Determine the [x, y] coordinate at the center of the cell enclosing the given text.  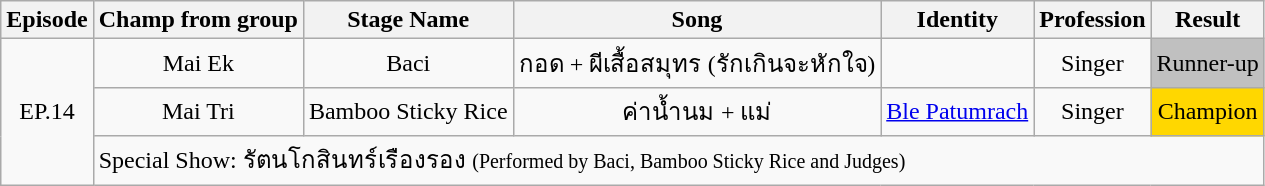
Profession [1092, 20]
กอด + ผีเสื้อสมุทร (รักเกินจะหักใจ) [697, 64]
Identity [958, 20]
EP.14 [47, 112]
Mai Ek [198, 64]
Champion [1208, 112]
Champ from group [198, 20]
Stage Name [408, 20]
Result [1208, 20]
ค่าน้ำนม + แม่ [697, 112]
Episode [47, 20]
Bamboo Sticky Rice [408, 112]
Song [697, 20]
Mai Tri [198, 112]
Runner-up [1208, 64]
Ble Patumrach [958, 112]
Special Show: รัตนโกสินทร์เรืองรอง (Performed by Baci, Bamboo Sticky Rice and Judges) [678, 160]
Baci [408, 64]
